Locate the cell with the specified text and output its [X, Y] center coordinate. 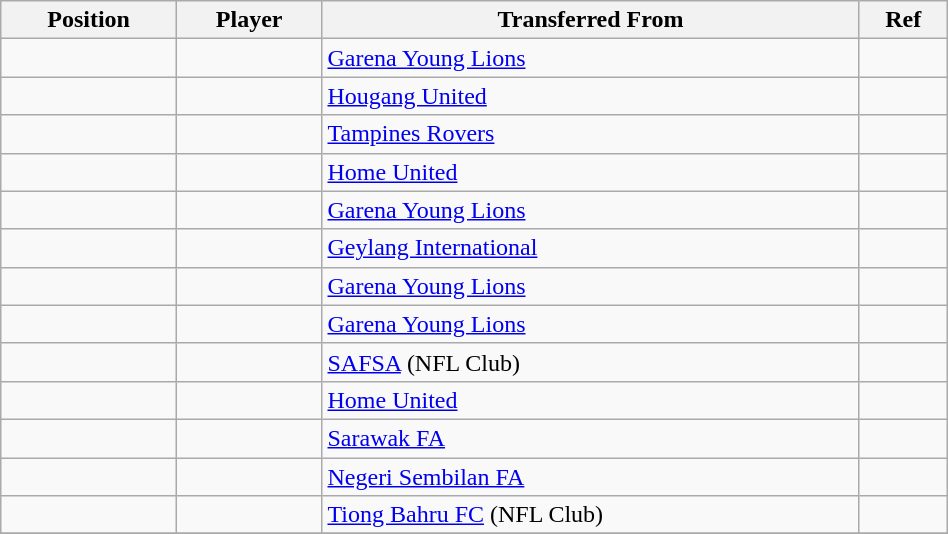
SAFSA (NFL Club) [590, 362]
Negeri Sembilan FA [590, 477]
Player [249, 20]
Position [89, 20]
Sarawak FA [590, 438]
Transferred From [590, 20]
Geylang International [590, 248]
Ref [903, 20]
Tiong Bahru FC (NFL Club) [590, 515]
Tampines Rovers [590, 134]
Hougang United [590, 96]
